Provide the [X, Y] coordinate of the cell's center where the given text is located.  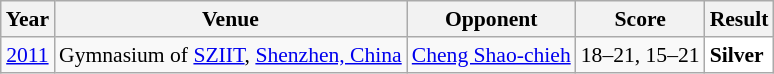
Result [740, 19]
Gymnasium of SZIIT, Shenzhen, China [230, 55]
Venue [230, 19]
2011 [28, 55]
Opponent [492, 19]
Year [28, 19]
18–21, 15–21 [640, 55]
Score [640, 19]
Silver [740, 55]
Cheng Shao-chieh [492, 55]
